Pinpoint the cell where the given text exists, returning its [x, y] midpoint coordinate. 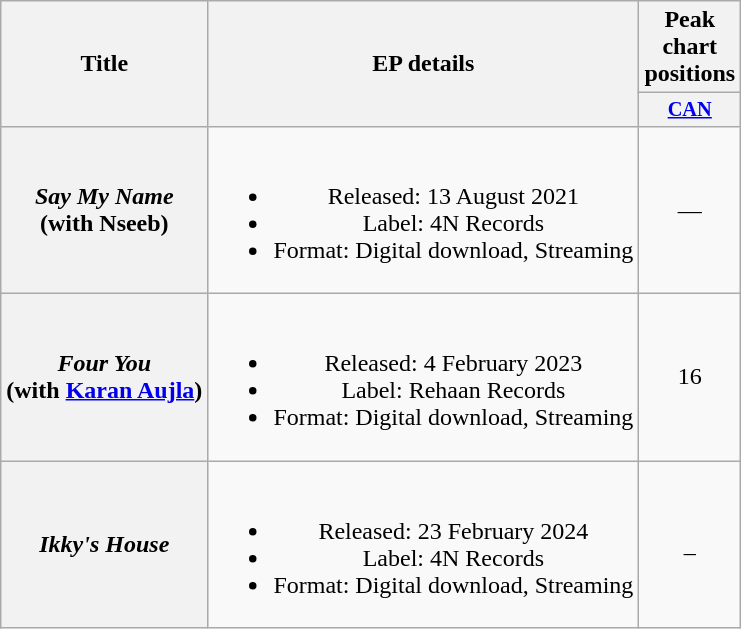
Say My Name (with Nseeb) [104, 210]
CAN [690, 110]
_ [690, 544]
Peak chart positions [690, 47]
Released: 13 August 2021Label: 4N RecordsFormat: Digital download, Streaming [424, 210]
16 [690, 378]
— [690, 210]
Released: 4 February 2023Label: Rehaan RecordsFormat: Digital download, Streaming [424, 378]
Ikky's House [104, 544]
Released: 23 February 2024Label: 4N RecordsFormat: Digital download, Streaming [424, 544]
EP details [424, 64]
Title [104, 64]
Four You (with Karan Aujla) [104, 378]
